Search for the cell housing the specified text and yield its [x, y] center coordinate. 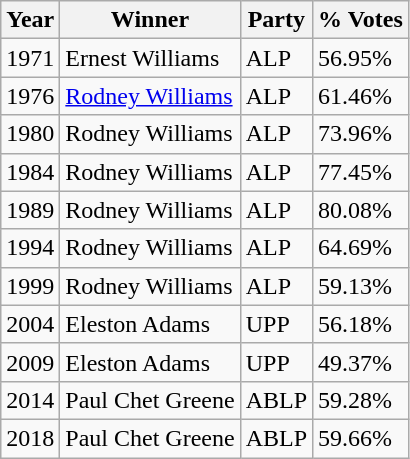
Year [30, 20]
1989 [30, 210]
59.66% [361, 438]
49.37% [361, 362]
80.08% [361, 210]
59.28% [361, 400]
56.18% [361, 324]
1994 [30, 248]
1984 [30, 172]
1980 [30, 134]
1971 [30, 58]
64.69% [361, 248]
77.45% [361, 172]
Winner [150, 20]
Ernest Williams [150, 58]
2018 [30, 438]
61.46% [361, 96]
73.96% [361, 134]
59.13% [361, 286]
1976 [30, 96]
% Votes [361, 20]
2009 [30, 362]
Party [276, 20]
56.95% [361, 58]
2004 [30, 324]
2014 [30, 400]
1999 [30, 286]
